Return (x, y) of the center of cell containing provided text 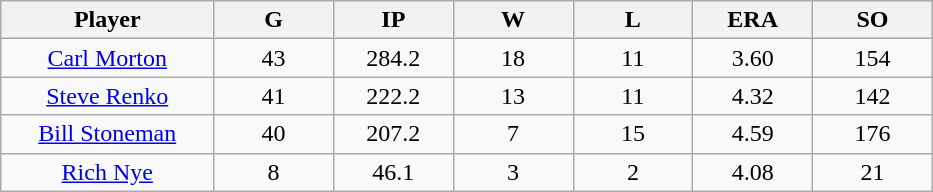
4.59 (753, 134)
46.1 (393, 172)
Steve Renko (108, 96)
41 (274, 96)
IP (393, 20)
43 (274, 58)
13 (513, 96)
284.2 (393, 58)
4.08 (753, 172)
176 (873, 134)
G (274, 20)
4.32 (753, 96)
3.60 (753, 58)
2 (633, 172)
ERA (753, 20)
Bill Stoneman (108, 134)
Rich Nye (108, 172)
18 (513, 58)
3 (513, 172)
8 (274, 172)
40 (274, 134)
W (513, 20)
207.2 (393, 134)
7 (513, 134)
Player (108, 20)
154 (873, 58)
222.2 (393, 96)
L (633, 20)
SO (873, 20)
15 (633, 134)
142 (873, 96)
21 (873, 172)
Carl Morton (108, 58)
